Find where the given text appears and provide that cell's center as [x, y] coordinate. 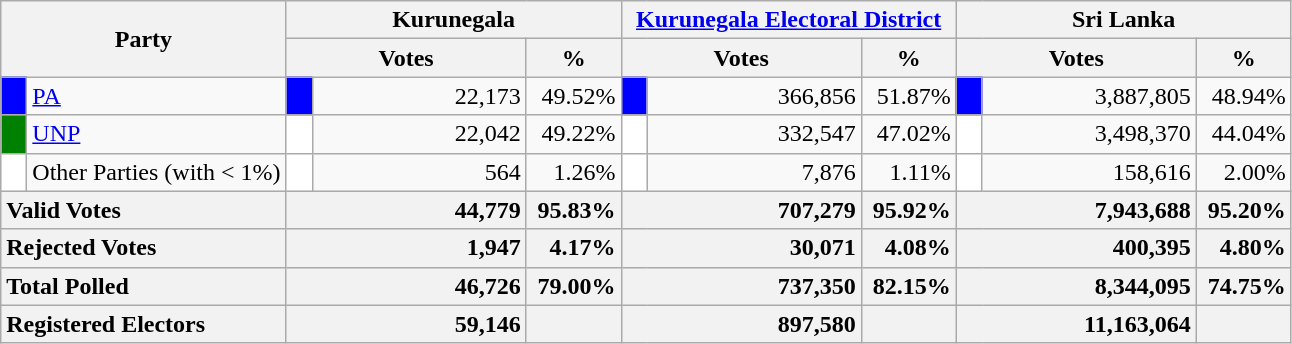
Kurunegala Electoral District [788, 20]
Kurunegala [454, 20]
4.80% [1244, 248]
366,856 [754, 96]
59,146 [406, 324]
95.92% [908, 210]
Other Parties (with < 1%) [156, 172]
1.26% [574, 172]
74.75% [1244, 286]
44,779 [406, 210]
1.11% [908, 172]
95.83% [574, 210]
3,887,805 [1089, 96]
11,163,064 [1076, 324]
82.15% [908, 286]
30,071 [741, 248]
Valid Votes [144, 210]
PA [156, 96]
95.20% [1244, 210]
4.08% [908, 248]
22,173 [419, 96]
3,498,370 [1089, 134]
Total Polled [144, 286]
49.22% [574, 134]
1,947 [406, 248]
7,943,688 [1076, 210]
Registered Electors [144, 324]
332,547 [754, 134]
Party [144, 39]
4.17% [574, 248]
79.00% [574, 286]
Sri Lanka [1124, 20]
44.04% [1244, 134]
707,279 [741, 210]
48.94% [1244, 96]
51.87% [908, 96]
7,876 [754, 172]
22,042 [419, 134]
46,726 [406, 286]
737,350 [741, 286]
UNP [156, 134]
897,580 [741, 324]
8,344,095 [1076, 286]
2.00% [1244, 172]
49.52% [574, 96]
Rejected Votes [144, 248]
564 [419, 172]
47.02% [908, 134]
158,616 [1089, 172]
400,395 [1076, 248]
